Identify which cell holds the provided text, then report its (x, y) central coordinate. 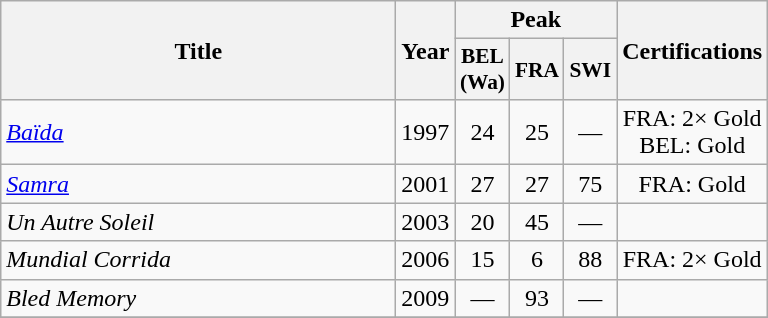
45 (537, 222)
FRA: 2× Gold (692, 260)
75 (590, 184)
FRA: 2× GoldBEL: Gold (692, 132)
15 (482, 260)
Mundial Corrida (198, 260)
24 (482, 132)
FRA: Gold (692, 184)
2001 (426, 184)
2003 (426, 222)
Year (426, 50)
Peak (536, 20)
Bled Memory (198, 298)
BEL(Wa) (482, 70)
20 (482, 222)
Baïda (198, 132)
25 (537, 132)
Samra (198, 184)
88 (590, 260)
2006 (426, 260)
1997 (426, 132)
FRA (537, 70)
6 (537, 260)
Title (198, 50)
93 (537, 298)
Certifications (692, 50)
SWI (590, 70)
2009 (426, 298)
Un Autre Soleil (198, 222)
